Output the (x, y) coordinate of the center of the cell containing the given text.  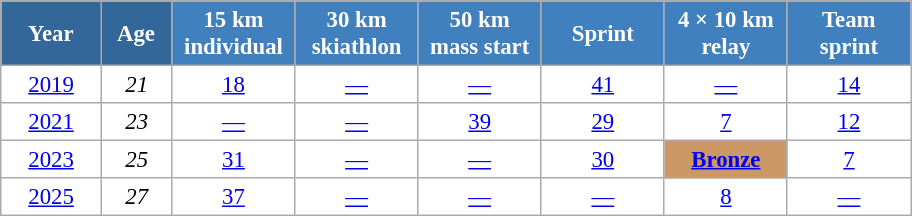
15 km individual (234, 34)
12 (848, 122)
27 (136, 197)
37 (234, 197)
23 (136, 122)
30 km skiathlon (356, 34)
Year (52, 34)
14 (848, 85)
50 km mass start (480, 34)
2025 (52, 197)
31 (234, 160)
2021 (52, 122)
29 (602, 122)
30 (602, 160)
25 (136, 160)
2023 (52, 160)
Bronze (726, 160)
Age (136, 34)
41 (602, 85)
Team sprint (848, 34)
18 (234, 85)
39 (480, 122)
4 × 10 km relay (726, 34)
21 (136, 85)
2019 (52, 85)
Sprint (602, 34)
8 (726, 197)
